For the text-containing cell, return its midpoint in [X, Y] coordinate format. 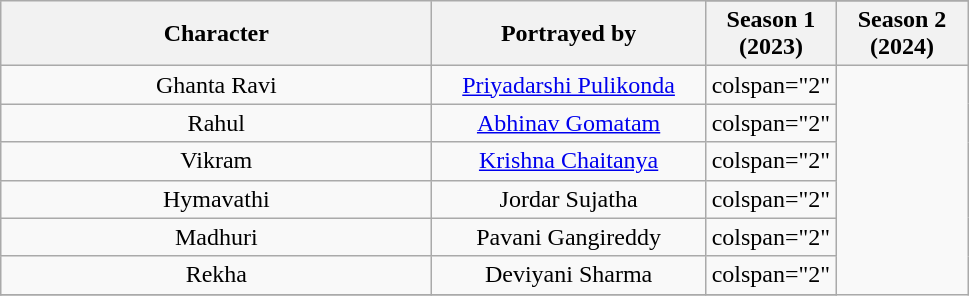
Rahul [216, 123]
Jordar Sujatha [569, 199]
Portrayed by [569, 34]
Vikram [216, 161]
Season 1(2023) [770, 34]
Pavani Gangireddy [569, 237]
Character [216, 34]
Rekha [216, 275]
Ghanta Ravi [216, 85]
Priyadarshi Pulikonda [569, 85]
Deviyani Sharma [569, 275]
Season 2(2024) [902, 34]
Krishna Chaitanya [569, 161]
Madhuri [216, 237]
Hymavathi [216, 199]
Abhinav Gomatam [569, 123]
